From the cell containing the given text, extract its center point as (X, Y) coordinate. 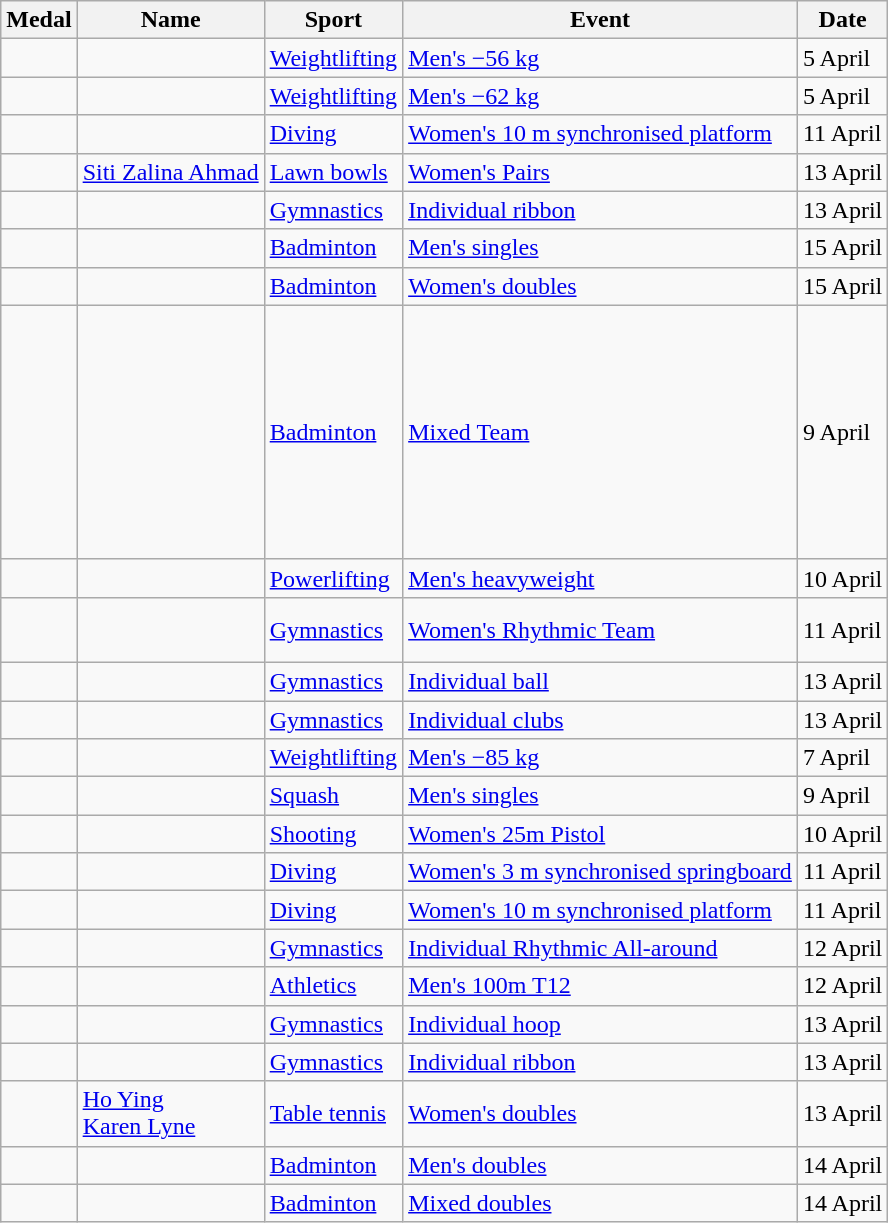
Medal (39, 20)
Women's 3 m synchronised springboard (600, 872)
Women's Pairs (600, 172)
7 April (842, 758)
Men's heavyweight (600, 578)
Table tennis (333, 1114)
Men's −62 kg (600, 96)
Men's −56 kg (600, 58)
Individual ball (600, 681)
Event (600, 20)
Powerlifting (333, 578)
Men's 100m T12 (600, 986)
Lawn bowls (333, 172)
Individual Rhythmic All-around (600, 948)
Men's −85 kg (600, 758)
Ho YingKaren Lyne (170, 1114)
Mixed doubles (600, 1203)
Siti Zalina Ahmad (170, 172)
Individual clubs (600, 719)
Men's doubles (600, 1165)
Name (170, 20)
Athletics (333, 986)
Individual hoop (600, 1024)
Squash (333, 796)
Women's Rhythmic Team (600, 630)
Date (842, 20)
Mixed Team (600, 432)
Sport (333, 20)
Shooting (333, 834)
Women's 25m Pistol (600, 834)
